From the cell containing the given text, extract its center point as (X, Y) coordinate. 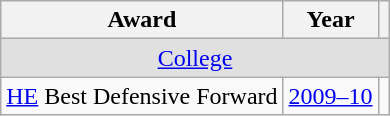
College (195, 58)
HE Best Defensive Forward (142, 96)
Year (330, 20)
2009–10 (330, 96)
Award (142, 20)
